Search for the cell housing the specified text and yield its (X, Y) center coordinate. 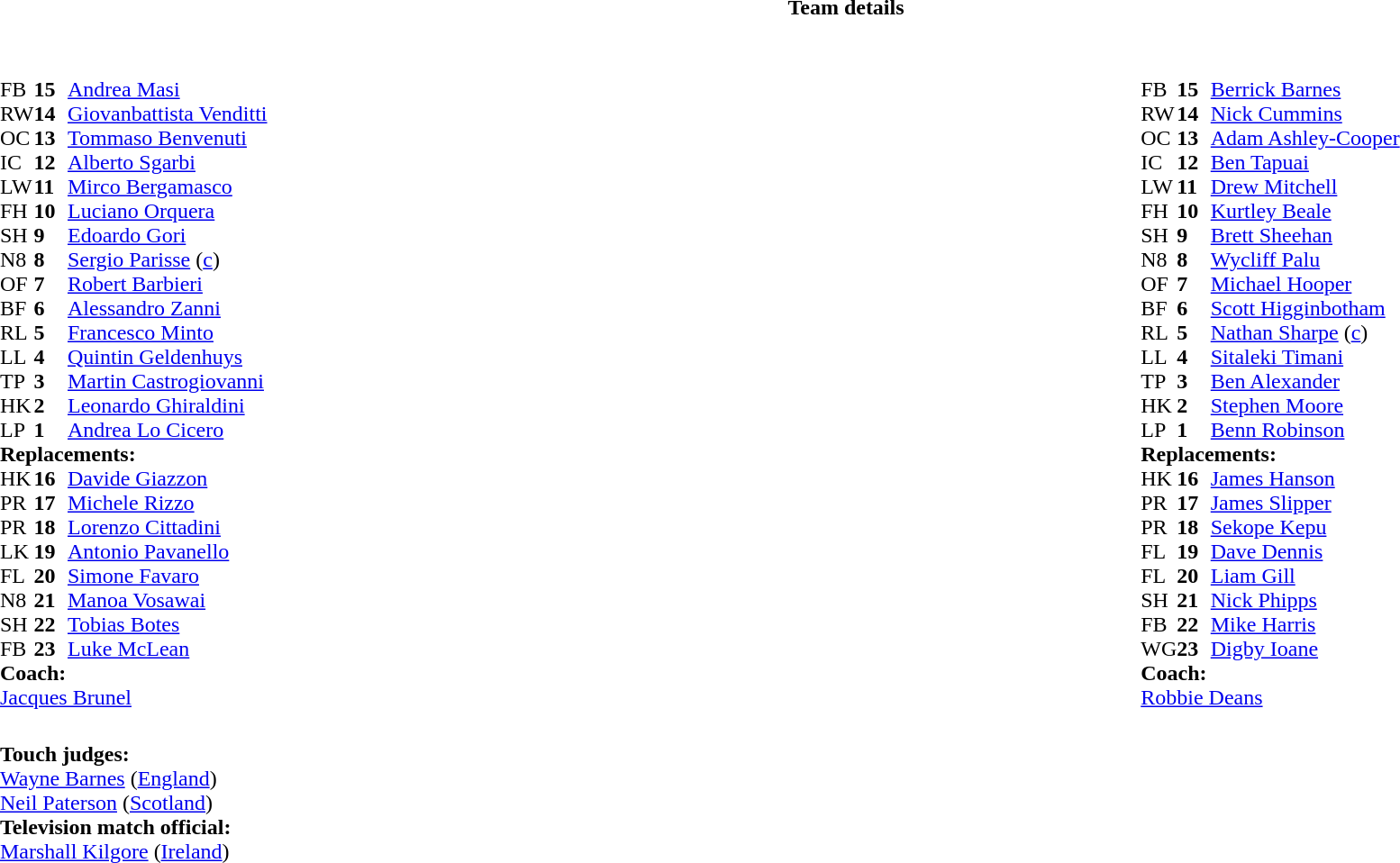
Andrea Masi (168, 90)
Michael Hooper (1305, 285)
Giovanbattista Venditti (168, 114)
Robert Barbieri (168, 285)
Quintin Geldenhuys (168, 357)
Digby Ioane (1305, 649)
Luke McLean (168, 649)
James Hanson (1305, 479)
Stephen Moore (1305, 405)
Lorenzo Cittadini (168, 528)
Andrea Lo Cicero (168, 431)
Davide Giazzon (168, 479)
Scott Higginbotham (1305, 308)
Mirco Bergamasco (168, 187)
LK (17, 551)
Drew Mitchell (1305, 187)
Nick Cummins (1305, 114)
Mike Harris (1305, 625)
Wycliff Palu (1305, 259)
Francesco Minto (168, 333)
Martin Castrogiovanni (168, 382)
Sergio Parisse (c) (168, 259)
Sitaleki Timani (1305, 357)
Antonio Pavanello (168, 551)
Adam Ashley-Cooper (1305, 139)
Michele Rizzo (168, 503)
Simone Favaro (168, 577)
Nick Phipps (1305, 600)
Alberto Sgarbi (168, 162)
Manoa Vosawai (168, 600)
Dave Dennis (1305, 551)
Berrick Barnes (1305, 90)
Ben Alexander (1305, 382)
Tobias Botes (168, 625)
James Slipper (1305, 503)
Liam Gill (1305, 577)
Tommaso Benvenuti (168, 139)
Kurtley Beale (1305, 211)
Ben Tapuai (1305, 162)
Alessandro Zanni (168, 308)
Benn Robinson (1305, 431)
WG (1159, 649)
Jacques Brunel (133, 697)
Nathan Sharpe (c) (1305, 333)
Robbie Deans (1270, 697)
Brett Sheehan (1305, 236)
Leonardo Ghiraldini (168, 405)
Sekope Kepu (1305, 528)
Edoardo Gori (168, 236)
Luciano Orquera (168, 211)
